Search for the cell housing the specified text and yield its (x, y) center coordinate. 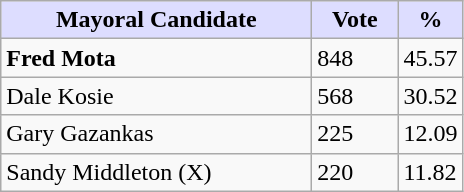
568 (355, 96)
Dale Kosie (156, 96)
12.09 (430, 134)
848 (355, 58)
11.82 (430, 172)
Fred Mota (156, 58)
Sandy Middleton (X) (156, 172)
Vote (355, 20)
30.52 (430, 96)
% (430, 20)
45.57 (430, 58)
Gary Gazankas (156, 134)
225 (355, 134)
220 (355, 172)
Mayoral Candidate (156, 20)
